Scan for the cell matching the given text and deliver its (X, Y) coordinate at center. 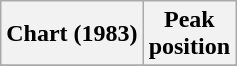
Peakposition (189, 34)
Chart (1983) (72, 34)
